Locate the cell with the specified text and output its (x, y) center coordinate. 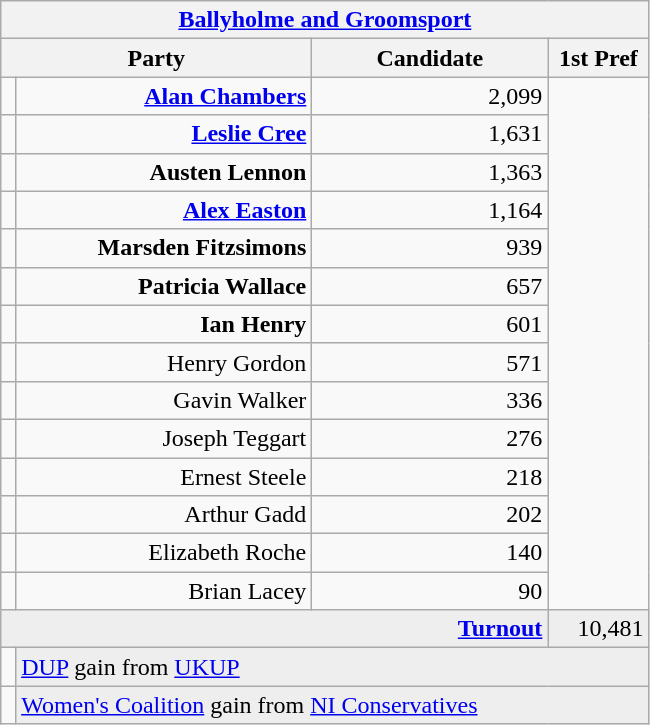
Austen Lennon (164, 172)
1st Pref (598, 58)
Ballyholme and Groomsport (325, 20)
601 (430, 324)
Leslie Cree (164, 134)
Alex Easton (164, 210)
Henry Gordon (164, 362)
Candidate (430, 58)
Party (156, 58)
Alan Chambers (164, 96)
939 (430, 248)
DUP gain from UKUP (332, 667)
Patricia Wallace (164, 286)
336 (430, 400)
1,164 (430, 210)
1,363 (430, 172)
202 (430, 515)
571 (430, 362)
657 (430, 286)
2,099 (430, 96)
1,631 (430, 134)
10,481 (598, 629)
Turnout (274, 629)
Ian Henry (164, 324)
Women's Coalition gain from NI Conservatives (332, 705)
Arthur Gadd (164, 515)
276 (430, 438)
Marsden Fitzsimons (164, 248)
Gavin Walker (164, 400)
Ernest Steele (164, 477)
218 (430, 477)
Brian Lacey (164, 591)
Elizabeth Roche (164, 553)
140 (430, 553)
90 (430, 591)
Joseph Teggart (164, 438)
